Pinpoint the cell where the given text exists, returning its [x, y] midpoint coordinate. 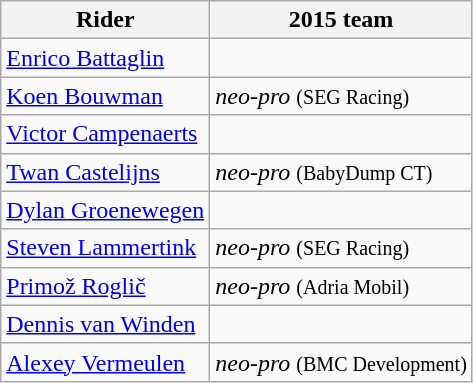
Alexey Vermeulen [106, 362]
Dylan Groenewegen [106, 210]
neo-pro (Adria Mobil) [342, 286]
Victor Campenaerts [106, 134]
Primož Roglič [106, 286]
Rider [106, 20]
Twan Castelijns [106, 172]
Enrico Battaglin [106, 58]
Koen Bouwman [106, 96]
neo-pro (BabyDump CT) [342, 172]
Steven Lammertink [106, 248]
Dennis van Winden [106, 324]
neo-pro (BMC Development) [342, 362]
2015 team [342, 20]
